Capture the cell that displays the provided text and extract its (X, Y) central coordinate. 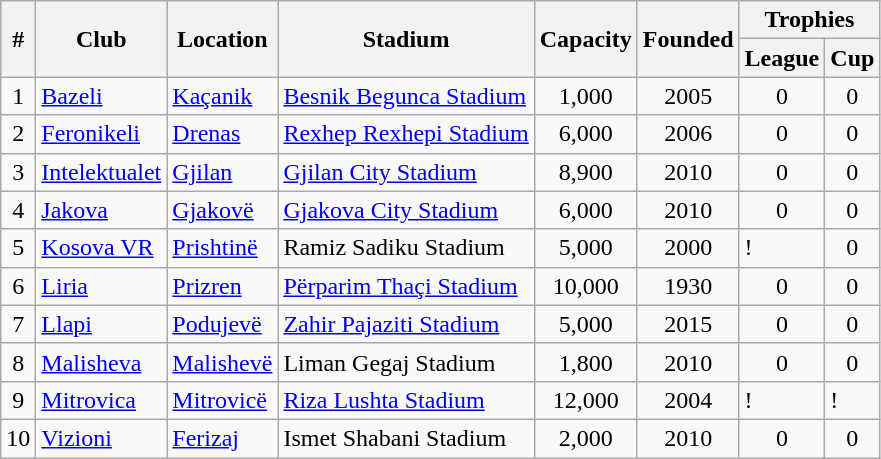
Malishevë (222, 362)
Malisheva (102, 362)
Prizren (222, 286)
Përparim Thaçi Stadium (406, 286)
2005 (688, 96)
3 (18, 172)
8 (18, 362)
Drenas (222, 134)
9 (18, 400)
2 (18, 134)
10 (18, 438)
4 (18, 210)
Liria (102, 286)
1 (18, 96)
Llapi (102, 324)
Cup (852, 58)
Founded (688, 39)
Gjilan (222, 172)
Prishtinë (222, 248)
Gjakovë (222, 210)
# (18, 39)
Liman Gegaj Stadium (406, 362)
Kosova VR (102, 248)
Intelektualet (102, 172)
10,000 (586, 286)
2,000 (586, 438)
5 (18, 248)
Kaçanik (222, 96)
Podujevë (222, 324)
Stadium (406, 39)
Gjakova City Stadium (406, 210)
Mitrovicë (222, 400)
2000 (688, 248)
League (782, 58)
1930 (688, 286)
6 (18, 286)
Riza Lushta Stadium (406, 400)
Zahir Pajaziti Stadium (406, 324)
Bazeli (102, 96)
2004 (688, 400)
1,800 (586, 362)
2015 (688, 324)
Rexhep Rexhepi Stadium (406, 134)
Club (102, 39)
Ismet Shabani Stadium (406, 438)
8,900 (586, 172)
Vizioni (102, 438)
1,000 (586, 96)
7 (18, 324)
Ferizaj (222, 438)
Feronikeli (102, 134)
Mitrovica (102, 400)
Location (222, 39)
Capacity (586, 39)
12,000 (586, 400)
Gjilan City Stadium (406, 172)
2006 (688, 134)
Besnik Begunca Stadium (406, 96)
Ramiz Sadiku Stadium (406, 248)
Trophies (810, 20)
Jakova (102, 210)
